Identify which cell holds the provided text, then report its [X, Y] central coordinate. 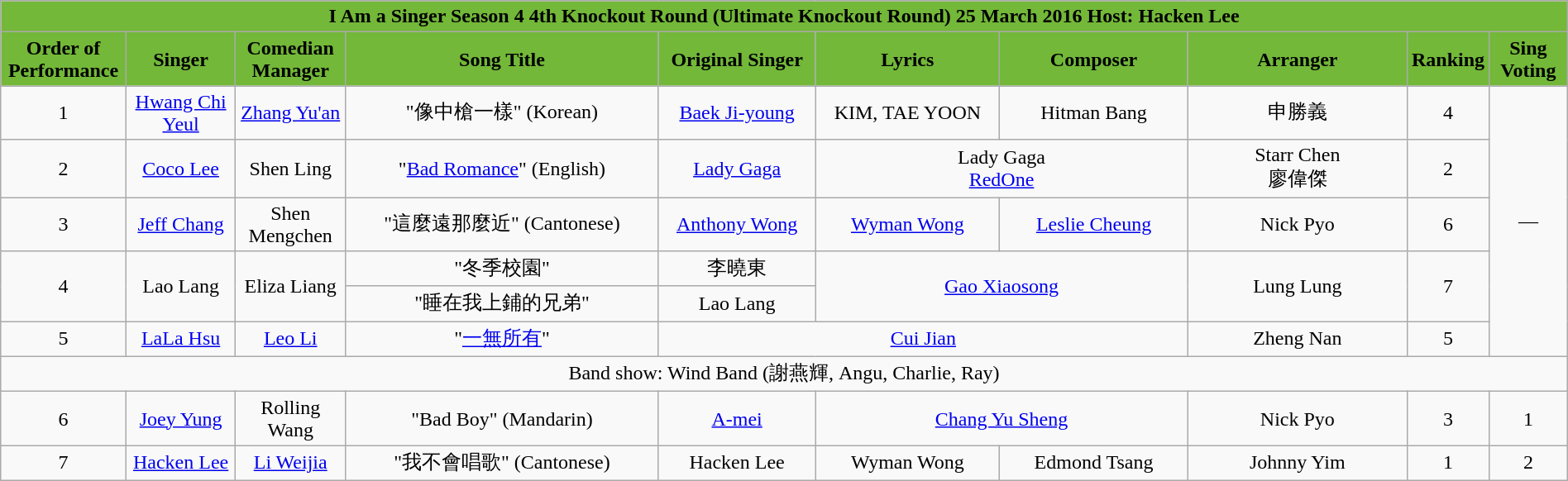
李曉東 [736, 269]
"這麼遠那麼近" (Cantonese) [503, 223]
Anthony Wong [736, 223]
Lyrics [908, 60]
I Am a Singer Season 4 4th Knockout Round (Ultimate Knockout Round) 25 March 2016 Host: Hacken Lee [784, 17]
Composer [1093, 60]
Song Title [503, 60]
Zhang Yu'an [291, 112]
Shen Ling [291, 169]
Singer [180, 60]
Original Singer [736, 60]
"冬季校園" [503, 269]
LaLa Hsu [180, 339]
Sing Voting [1528, 60]
Cui Jian [923, 339]
Lady Gaga [736, 169]
"我不會唱歌" (Cantonese) [503, 463]
Baek Ji-young [736, 112]
Li Weijia [291, 463]
A-mei [736, 418]
Lung Lung [1297, 286]
Edmond Tsang [1093, 463]
Ranking [1447, 60]
Johnny Yim [1297, 463]
Leo Li [291, 339]
— [1528, 221]
申勝義 [1297, 112]
Comedian Manager [291, 60]
Coco Lee [180, 169]
Arranger [1297, 60]
Zheng Nan [1297, 339]
Starr Chen廖偉傑 [1297, 169]
Lady GagaRedOne [1002, 169]
Jeff Chang [180, 223]
KIM, TAE YOON [908, 112]
"一無所有" [503, 339]
Order of Performance [64, 60]
Joey Yung [180, 418]
"Bad Boy" (Mandarin) [503, 418]
Band show: Wind Band (謝燕輝, Angu, Charlie, Ray) [784, 374]
Hitman Bang [1093, 112]
Leslie Cheung [1093, 223]
Chang Yu Sheng [1002, 418]
Rolling Wang [291, 418]
Shen Mengchen [291, 223]
Gao Xiaosong [1002, 286]
Hwang Chi Yeul [180, 112]
"像中槍一樣" (Korean) [503, 112]
Eliza Liang [291, 286]
"Bad Romance" (English) [503, 169]
"睡在我上鋪的兄弟" [503, 304]
